Return [X, Y] of the center of cell containing provided text 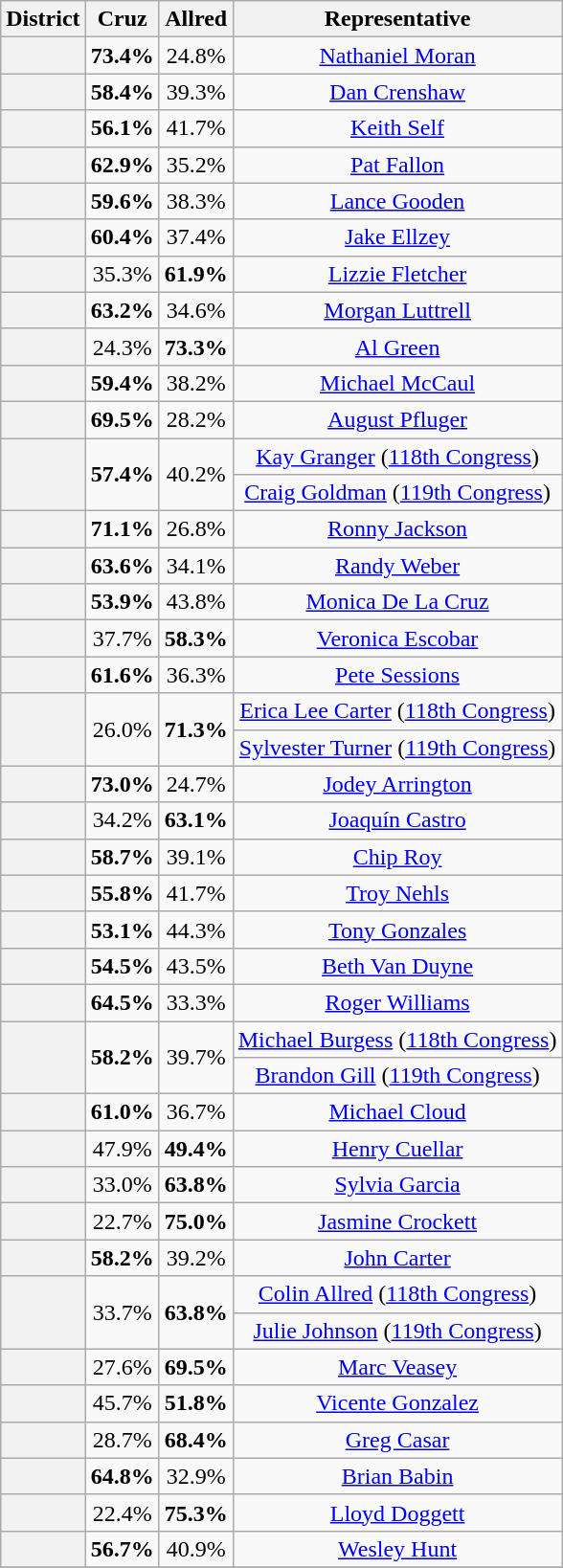
64.8% [123, 1476]
Troy Nehls [397, 893]
Roger Williams [397, 1002]
Pat Fallon [397, 165]
John Carter [397, 1258]
33.7% [123, 1312]
62.9% [123, 165]
Craig Goldman (119th Congress) [397, 493]
Lance Gooden [397, 201]
38.3% [195, 201]
63.2% [123, 310]
Kay Granger (118th Congress) [397, 457]
26.8% [195, 529]
Sylvia Garcia [397, 1185]
Representative [397, 19]
75.0% [195, 1221]
Michael Burgess (118th Congress) [397, 1039]
73.0% [123, 784]
Jasmine Crockett [397, 1221]
61.6% [123, 675]
61.9% [195, 274]
71.3% [195, 729]
43.8% [195, 602]
40.9% [195, 1549]
24.7% [195, 784]
49.4% [195, 1149]
Randy Weber [397, 566]
59.6% [123, 201]
Vicente Gonzalez [397, 1403]
33.3% [195, 1002]
71.1% [123, 529]
34.2% [123, 820]
60.4% [123, 237]
43.5% [195, 966]
Monica De La Cruz [397, 602]
75.3% [195, 1512]
Nathaniel Moran [397, 56]
51.8% [195, 1403]
37.4% [195, 237]
Chip Roy [397, 857]
39.2% [195, 1258]
22.4% [123, 1512]
54.5% [123, 966]
61.0% [123, 1112]
Ronny Jackson [397, 529]
47.9% [123, 1149]
34.6% [195, 310]
39.7% [195, 1057]
Julie Johnson (119th Congress) [397, 1331]
73.4% [123, 56]
24.3% [123, 347]
59.4% [123, 383]
57.4% [123, 475]
53.9% [123, 602]
64.5% [123, 1002]
27.6% [123, 1367]
Michael McCaul [397, 383]
Al Green [397, 347]
Lloyd Doggett [397, 1512]
Jake Ellzey [397, 237]
Jodey Arrington [397, 784]
Henry Cuellar [397, 1149]
53.1% [123, 930]
36.3% [195, 675]
Beth Van Duyne [397, 966]
Brian Babin [397, 1476]
District [43, 19]
Greg Casar [397, 1440]
Joaquín Castro [397, 820]
Michael Cloud [397, 1112]
68.4% [195, 1440]
35.2% [195, 165]
39.3% [195, 92]
Dan Crenshaw [397, 92]
Cruz [123, 19]
63.6% [123, 566]
Erica Lee Carter (118th Congress) [397, 711]
56.7% [123, 1549]
Tony Gonzales [397, 930]
Morgan Luttrell [397, 310]
58.4% [123, 92]
22.7% [123, 1221]
Veronica Escobar [397, 638]
38.2% [195, 383]
28.7% [123, 1440]
Lizzie Fletcher [397, 274]
35.3% [123, 274]
73.3% [195, 347]
Wesley Hunt [397, 1549]
45.7% [123, 1403]
Sylvester Turner (119th Congress) [397, 748]
Keith Self [397, 128]
58.3% [195, 638]
August Pfluger [397, 419]
58.7% [123, 857]
28.2% [195, 419]
55.8% [123, 893]
26.0% [123, 729]
Brandon Gill (119th Congress) [397, 1076]
44.3% [195, 930]
33.0% [123, 1185]
Marc Veasey [397, 1367]
24.8% [195, 56]
37.7% [123, 638]
36.7% [195, 1112]
39.1% [195, 857]
63.1% [195, 820]
Pete Sessions [397, 675]
Colin Allred (118th Congress) [397, 1294]
Allred [195, 19]
40.2% [195, 475]
34.1% [195, 566]
56.1% [123, 128]
32.9% [195, 1476]
